Scan for the cell matching the given text and deliver its [x, y] coordinate at center. 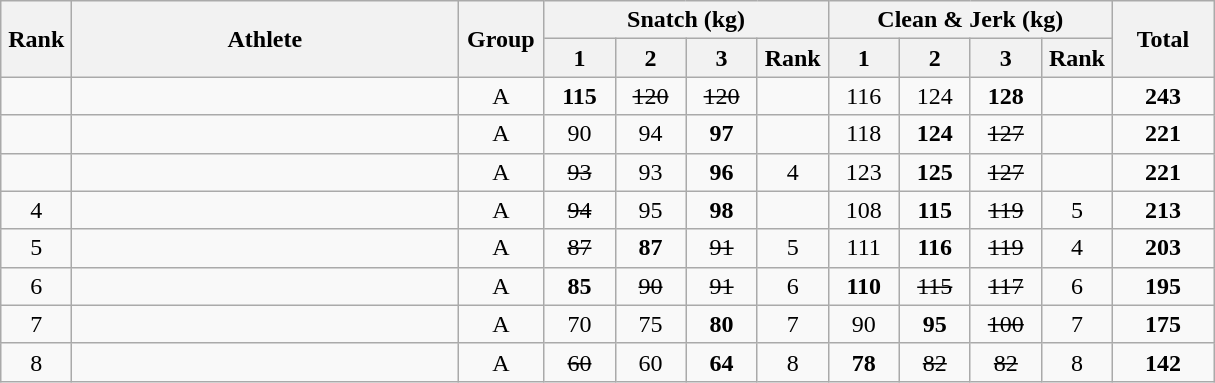
Snatch (kg) [686, 20]
243 [1162, 96]
80 [722, 324]
100 [1006, 324]
75 [650, 324]
213 [1162, 210]
118 [864, 134]
123 [864, 172]
111 [864, 248]
175 [1162, 324]
70 [580, 324]
128 [1006, 96]
203 [1162, 248]
Total [1162, 39]
142 [1162, 362]
97 [722, 134]
85 [580, 286]
Group [501, 39]
110 [864, 286]
108 [864, 210]
117 [1006, 286]
125 [934, 172]
78 [864, 362]
96 [722, 172]
Clean & Jerk (kg) [970, 20]
64 [722, 362]
Athlete [265, 39]
98 [722, 210]
195 [1162, 286]
